For the text-containing cell, return its midpoint in (X, Y) coordinate format. 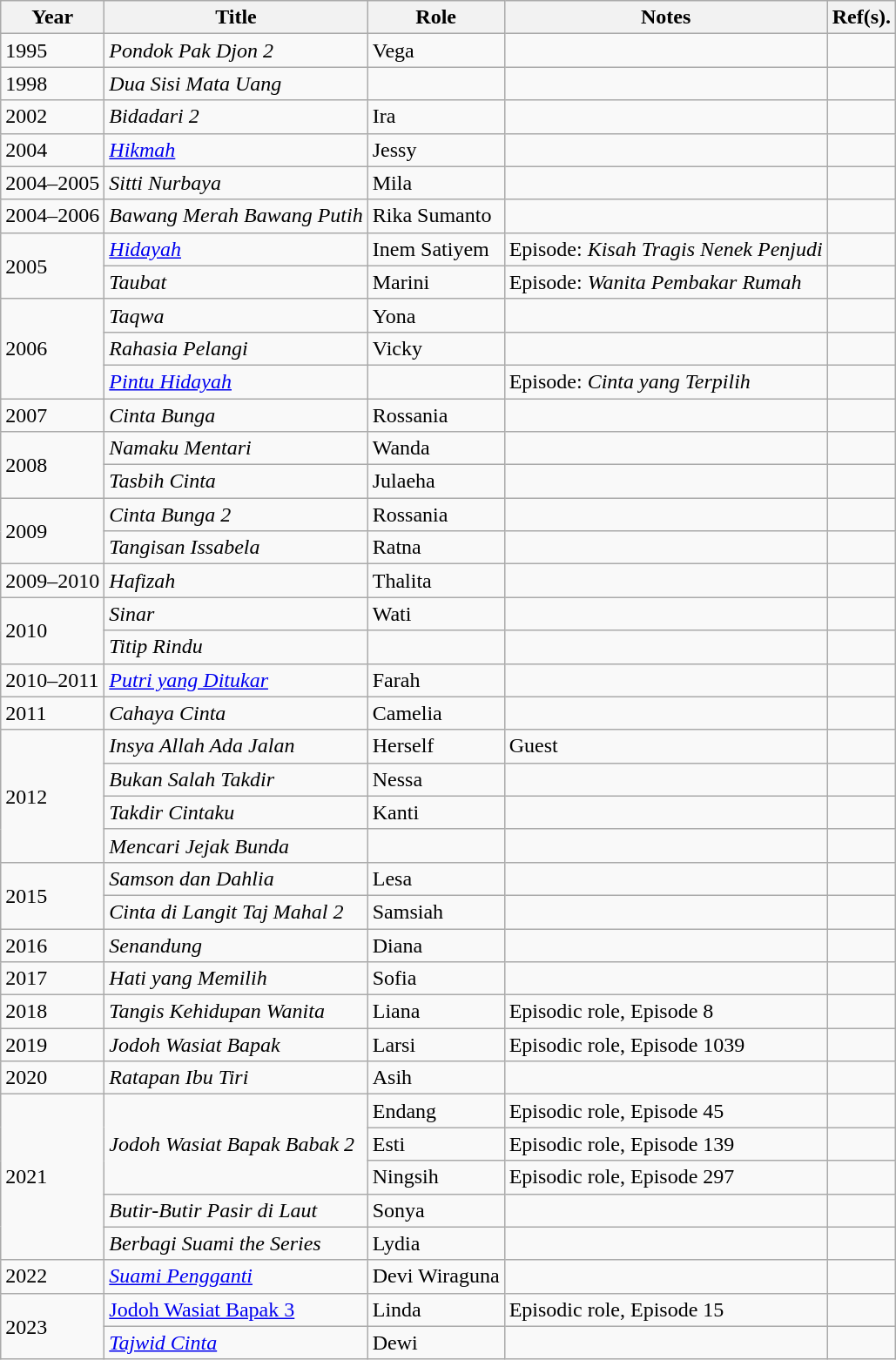
Sitti Nurbaya (236, 183)
Cinta Bunga (236, 415)
2009 (52, 531)
2016 (52, 945)
Marini (435, 282)
2019 (52, 1045)
Episodic role, Episode 297 (665, 1177)
2008 (52, 465)
Camelia (435, 713)
Bidadari 2 (236, 117)
Larsi (435, 1045)
2023 (52, 1326)
Ira (435, 117)
Hafizah (236, 581)
Jessy (435, 150)
Kanti (435, 812)
Wati (435, 614)
2004–2006 (52, 216)
Jodoh Wasiat Bapak (236, 1045)
Jodoh Wasiat Bapak 3 (236, 1310)
2021 (52, 1177)
2009–2010 (52, 581)
Butir-Butir Pasir di Laut (236, 1210)
Yona (435, 315)
Ratna (435, 548)
Tangisan Issabela (236, 548)
Diana (435, 945)
Samsiah (435, 912)
2015 (52, 895)
Sinar (236, 614)
1995 (52, 50)
Herself (435, 746)
Ningsih (435, 1177)
Sonya (435, 1210)
Rahasia Pelangi (236, 348)
Mencari Jejak Bunda (236, 845)
Episode: Cinta yang Terpilih (665, 381)
Ref(s). (861, 17)
Devi Wiraguna (435, 1276)
Notes (665, 17)
2020 (52, 1078)
2004 (52, 150)
Cahaya Cinta (236, 713)
2010–2011 (52, 680)
Rika Sumanto (435, 216)
Mila (435, 183)
Asih (435, 1078)
Ratapan Ibu Tiri (236, 1078)
Julaeha (435, 481)
2006 (52, 348)
2018 (52, 1012)
1998 (52, 84)
Title (236, 17)
Episodic role, Episode 139 (665, 1144)
Tasbih Cinta (236, 481)
Episode: Kisah Tragis Nenek Penjudi (665, 249)
2017 (52, 979)
Taqwa (236, 315)
Liana (435, 1012)
Guest (665, 746)
Putri yang Ditukar (236, 680)
Episodic role, Episode 45 (665, 1111)
Namaku Mentari (236, 448)
Sofia (435, 979)
Pondok Pak Djon 2 (236, 50)
Pintu Hidayah (236, 381)
Thalita (435, 581)
Bawang Merah Bawang Putih (236, 216)
Tangis Kehidupan Wanita (236, 1012)
Bukan Salah Takdir (236, 779)
2011 (52, 713)
Cinta Bunga 2 (236, 515)
Episodic role, Episode 15 (665, 1310)
Lydia (435, 1243)
Suami Pengganti (236, 1276)
2007 (52, 415)
Hati yang Memilih (236, 979)
Dewi (435, 1343)
Episodic role, Episode 8 (665, 1012)
Linda (435, 1310)
Jodoh Wasiat Bapak Babak 2 (236, 1144)
Takdir Cintaku (236, 812)
Cinta di Langit Taj Mahal 2 (236, 912)
Vega (435, 50)
Lesa (435, 879)
2012 (52, 796)
Episode: Wanita Pembakar Rumah (665, 282)
Year (52, 17)
Hidayah (236, 249)
Titip Rindu (236, 647)
Senandung (236, 945)
2022 (52, 1276)
Inem Satiyem (435, 249)
Dua Sisi Mata Uang (236, 84)
Esti (435, 1144)
Vicky (435, 348)
Tajwid Cinta (236, 1343)
Wanda (435, 448)
Nessa (435, 779)
Episodic role, Episode 1039 (665, 1045)
Farah (435, 680)
Berbagi Suami the Series (236, 1243)
Hikmah (236, 150)
2010 (52, 630)
2004–2005 (52, 183)
Samson dan Dahlia (236, 879)
Insya Allah Ada Jalan (236, 746)
Taubat (236, 282)
Role (435, 17)
2002 (52, 117)
Endang (435, 1111)
2005 (52, 266)
